Pinpoint the cell where the given text exists, returning its (x, y) midpoint coordinate. 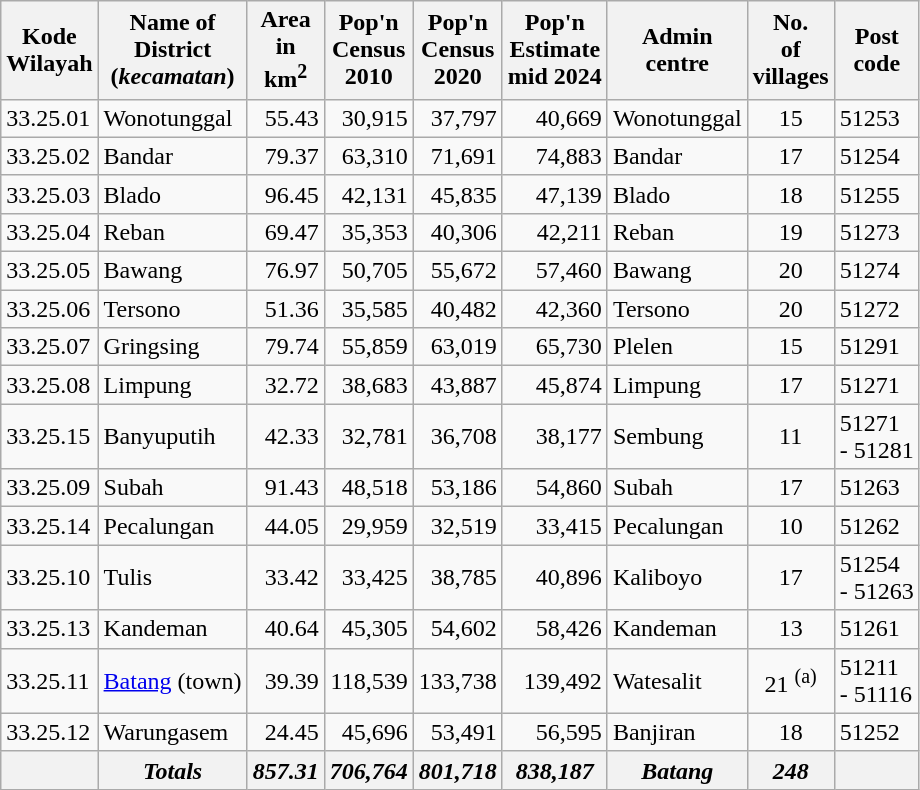
63,310 (368, 156)
55,672 (458, 271)
51252 (876, 732)
248 (790, 770)
33.25.03 (50, 194)
133,738 (458, 680)
Banyuputih (172, 436)
19 (790, 232)
33,415 (554, 526)
24.45 (286, 732)
29,959 (368, 526)
11 (790, 436)
76.97 (286, 271)
51274 (876, 271)
33.25.09 (50, 488)
857.31 (286, 770)
51291 (876, 347)
32,519 (458, 526)
33.42 (286, 578)
53,186 (458, 488)
Pop'nCensus2010 (368, 50)
13 (790, 629)
71,691 (458, 156)
Kode Wilayah (50, 50)
33,425 (368, 578)
35,353 (368, 232)
32,781 (368, 436)
Gringsing (172, 347)
74,883 (554, 156)
39.39 (286, 680)
54,860 (554, 488)
45,874 (554, 385)
56,595 (554, 732)
55,859 (368, 347)
57,460 (554, 271)
54,602 (458, 629)
38,683 (368, 385)
33.25.02 (50, 156)
51262 (876, 526)
Plelen (677, 347)
33.25.13 (50, 629)
51271- 51281 (876, 436)
79.74 (286, 347)
Pop'nEstimatemid 2024 (554, 50)
Area inkm2 (286, 50)
91.43 (286, 488)
51272 (876, 309)
Admincentre (677, 50)
Totals (172, 770)
40,896 (554, 578)
50,705 (368, 271)
42,131 (368, 194)
79.37 (286, 156)
33.25.01 (50, 118)
69.47 (286, 232)
45,835 (458, 194)
51254 (876, 156)
44.05 (286, 526)
51254- 51263 (876, 578)
Kaliboyo (677, 578)
33.25.11 (50, 680)
55.43 (286, 118)
30,915 (368, 118)
Postcode (876, 50)
45,696 (368, 732)
Banjiran (677, 732)
33.25.05 (50, 271)
139,492 (554, 680)
Tulis (172, 578)
35,585 (368, 309)
40,669 (554, 118)
51255 (876, 194)
Batang (town) (172, 680)
Batang (677, 770)
45,305 (368, 629)
51253 (876, 118)
33.25.14 (50, 526)
38,785 (458, 578)
Pop'nCensus2020 (458, 50)
63,019 (458, 347)
51211- 51116 (876, 680)
33.25.15 (50, 436)
53,491 (458, 732)
Name ofDistrict(kecamatan) (172, 50)
51261 (876, 629)
118,539 (368, 680)
48,518 (368, 488)
838,187 (554, 770)
47,139 (554, 194)
Watesalit (677, 680)
51263 (876, 488)
36,708 (458, 436)
33.25.06 (50, 309)
10 (790, 526)
Sembung (677, 436)
51273 (876, 232)
33.25.12 (50, 732)
51.36 (286, 309)
58,426 (554, 629)
42.33 (286, 436)
42,211 (554, 232)
96.45 (286, 194)
No.ofvillages (790, 50)
21 (a) (790, 680)
801,718 (458, 770)
40.64 (286, 629)
38,177 (554, 436)
43,887 (458, 385)
33.25.10 (50, 578)
37,797 (458, 118)
33.25.07 (50, 347)
65,730 (554, 347)
33.25.04 (50, 232)
42,360 (554, 309)
40,306 (458, 232)
33.25.08 (50, 385)
40,482 (458, 309)
Warungasem (172, 732)
706,764 (368, 770)
51271 (876, 385)
32.72 (286, 385)
